Scan for the cell matching the given text and deliver its [x, y] coordinate at center. 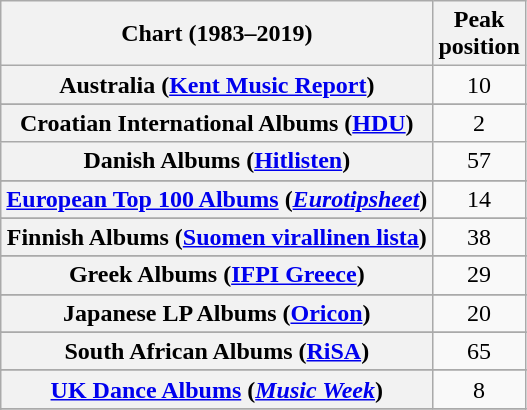
South African Albums (RiSA) [217, 351]
Japanese LP Albums (Oricon) [217, 313]
UK Dance Albums (Music Week) [217, 389]
Greek Albums (IFPI Greece) [217, 275]
European Top 100 Albums (Eurotipsheet) [217, 199]
8 [479, 389]
10 [479, 85]
65 [479, 351]
2 [479, 123]
Danish Albums (Hitlisten) [217, 161]
Croatian International Albums (HDU) [217, 123]
38 [479, 237]
Peakposition [479, 34]
20 [479, 313]
14 [479, 199]
Australia (Kent Music Report) [217, 85]
Chart (1983–2019) [217, 34]
29 [479, 275]
57 [479, 161]
Finnish Albums (Suomen virallinen lista) [217, 237]
